Return the [x, y] coordinate for the center point of the cell that contains the specified text.  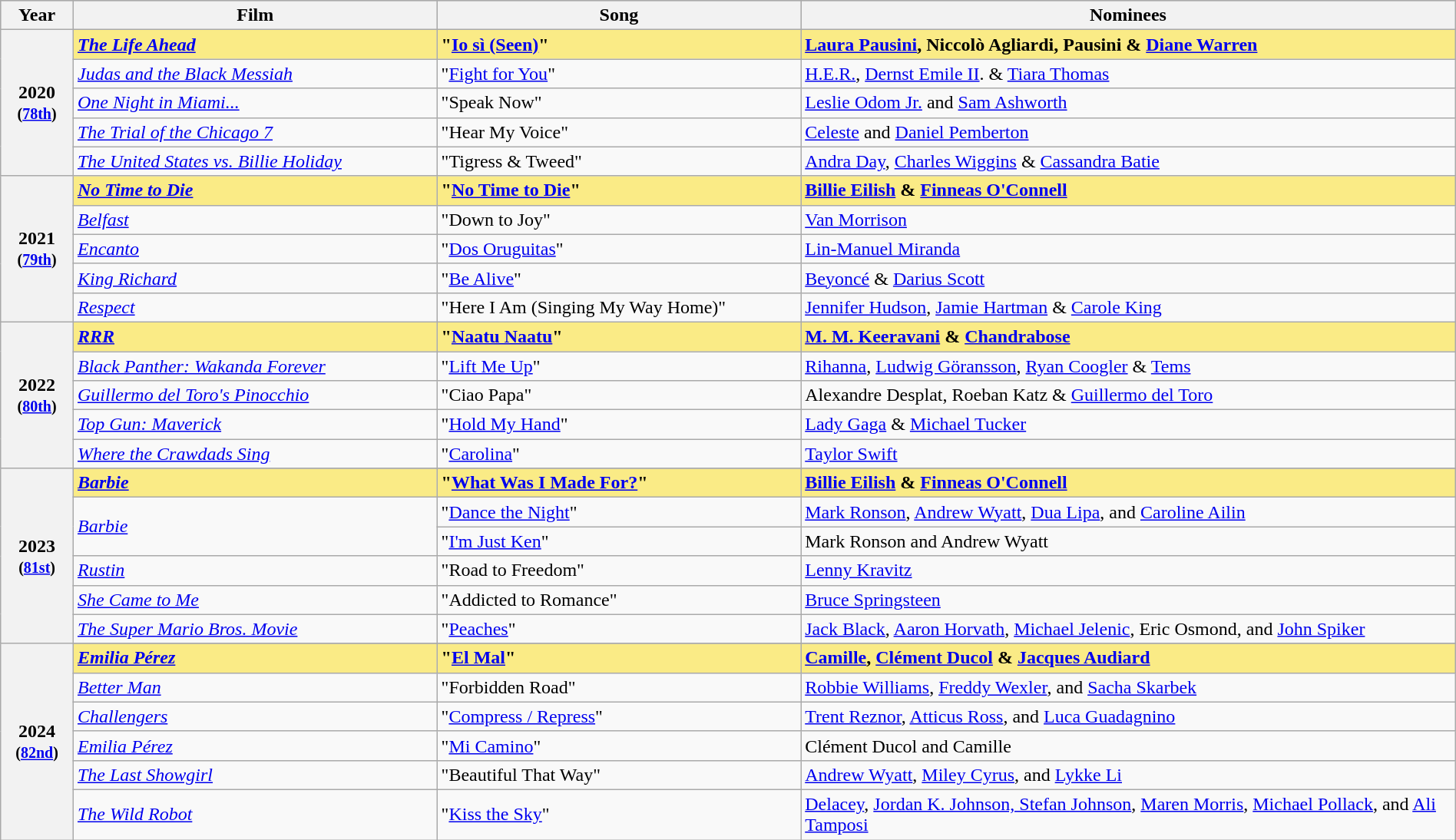
"Compress / Repress" [619, 716]
2020 (78th) [37, 103]
Year [37, 15]
The Wild Robot [255, 814]
Camille, Clément Ducol & Jacques Audiard [1129, 658]
"Ciao Papa" [619, 395]
Mark Ronson and Andrew Wyatt [1129, 541]
Van Morrison [1129, 220]
H.E.R., Dernst Emile II. & Tiara Thomas [1129, 74]
Encanto [255, 249]
The United States vs. Billie Holiday [255, 161]
Top Gun: Maverick [255, 425]
"Be Alive" [619, 278]
King Richard [255, 278]
Respect [255, 307]
"Carolina" [619, 454]
Taylor Swift [1129, 454]
Where the Crawdads Sing [255, 454]
Laura Pausini, Niccolò Agliardi, Pausini & Diane Warren [1129, 45]
"Lift Me Up" [619, 366]
"Speak Now" [619, 103]
2024 (82nd) [37, 742]
The Last Showgirl [255, 775]
Rustin [255, 570]
"Down to Joy" [619, 220]
"El Mal" [619, 658]
2022 (80th) [37, 395]
Leslie Odom Jr. and Sam Ashworth [1129, 103]
Mark Ronson, Andrew Wyatt, Dua Lipa, and Caroline Ailin [1129, 512]
"Tigress & Tweed" [619, 161]
Andra Day, Charles Wiggins & Cassandra Batie [1129, 161]
Film [255, 15]
"Road to Freedom" [619, 570]
The Super Mario Bros. Movie [255, 629]
One Night in Miami... [255, 103]
Bruce Springsteen [1129, 600]
Robbie Williams, Freddy Wexler, and Sacha Skarbek [1129, 687]
Clément Ducol and Camille [1129, 746]
Rihanna, Ludwig Göransson, Ryan Coogler & Tems [1129, 366]
Song [619, 15]
Better Man [255, 687]
Andrew Wyatt, Miley Cyrus, and Lykke Li [1129, 775]
2021 (79th) [37, 249]
RRR [255, 336]
Lenny Kravitz [1129, 570]
The Life Ahead [255, 45]
"Here I Am (Singing My Way Home)" [619, 307]
"Hear My Voice" [619, 132]
Alexandre Desplat, Roeban Katz & Guillermo del Toro [1129, 395]
Nominees [1129, 15]
Delacey, Jordan K. Johnson, Stefan Johnson, Maren Morris, Michael Pollack, and Ali Tamposi [1129, 814]
"Naatu Naatu" [619, 336]
Jennifer Hudson, Jamie Hartman & Carole King [1129, 307]
2023 (81st) [37, 556]
Trent Reznor, Atticus Ross, and Luca Guadagnino [1129, 716]
Lin-Manuel Miranda [1129, 249]
Challengers [255, 716]
The Trial of the Chicago 7 [255, 132]
Belfast [255, 220]
Black Panther: Wakanda Forever [255, 366]
Jack Black, Aaron Horvath, Michael Jelenic, Eric Osmond, and John Spiker [1129, 629]
Judas and the Black Messiah [255, 74]
"Forbidden Road" [619, 687]
"Mi Camino" [619, 746]
"Fight for You" [619, 74]
"Peaches" [619, 629]
"Beautiful That Way" [619, 775]
Guillermo del Toro's Pinocchio [255, 395]
M. M. Keeravani & Chandrabose [1129, 336]
"Kiss the Sky" [619, 814]
Beyoncé & Darius Scott [1129, 278]
"I'm Just Ken" [619, 541]
"No Time to Die" [619, 190]
No Time to Die [255, 190]
Celeste and Daniel Pemberton [1129, 132]
"Dance the Night" [619, 512]
"Hold My Hand" [619, 425]
Lady Gaga & Michael Tucker [1129, 425]
She Came to Me [255, 600]
"Addicted to Romance" [619, 600]
"Dos Oruguitas" [619, 249]
"What Was I Made For?" [619, 483]
"Io sì (Seen)" [619, 45]
